Identify which cell holds the provided text, then report its [x, y] central coordinate. 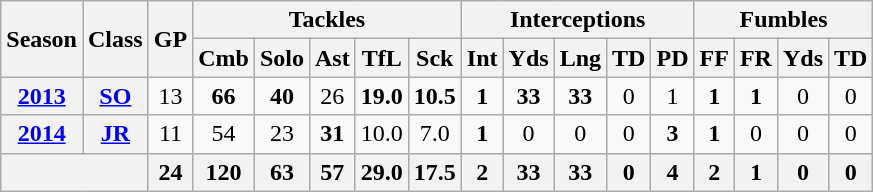
Sck [434, 58]
JR [115, 134]
54 [224, 134]
57 [332, 172]
Class [115, 39]
7.0 [434, 134]
31 [332, 134]
FF [714, 58]
24 [170, 172]
Season [42, 39]
11 [170, 134]
40 [282, 96]
PD [672, 58]
10.0 [382, 134]
19.0 [382, 96]
SO [115, 96]
4 [672, 172]
10.5 [434, 96]
Ast [332, 58]
GP [170, 39]
13 [170, 96]
Cmb [224, 58]
Lng [580, 58]
29.0 [382, 172]
66 [224, 96]
17.5 [434, 172]
3 [672, 134]
FR [756, 58]
2013 [42, 96]
120 [224, 172]
23 [282, 134]
2014 [42, 134]
26 [332, 96]
Fumbles [784, 20]
Solo [282, 58]
63 [282, 172]
TfL [382, 58]
Int [482, 58]
Interceptions [578, 20]
Tackles [328, 20]
